Provide the (X, Y) coordinate of the cell's center where the given text is located.  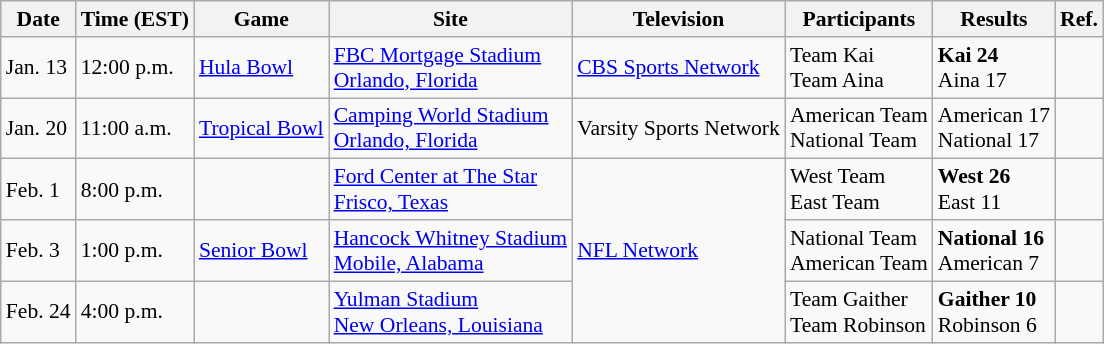
12:00 p.m. (135, 68)
Participants (859, 19)
Senior Bowl (262, 250)
Feb. 3 (38, 250)
Television (678, 19)
Yulman StadiumNew Orleans, Louisiana (451, 312)
Time (EST) (135, 19)
Jan. 20 (38, 128)
NFL Network (678, 250)
American TeamNational Team (859, 128)
8:00 p.m. (135, 190)
Varsity Sports Network (678, 128)
Ref. (1079, 19)
Jan. 13 (38, 68)
Team KaiTeam Aina (859, 68)
11:00 a.m. (135, 128)
Feb. 24 (38, 312)
Game (262, 19)
National 16American 7 (994, 250)
Ford Center at The StarFrisco, Texas (451, 190)
Camping World StadiumOrlando, Florida (451, 128)
Feb. 1 (38, 190)
4:00 p.m. (135, 312)
American 17National 17 (994, 128)
Results (994, 19)
Site (451, 19)
National TeamAmerican Team (859, 250)
Kai 24Aina 17 (994, 68)
West TeamEast Team (859, 190)
Gaither 10Robinson 6 (994, 312)
Date (38, 19)
Team GaitherTeam Robinson (859, 312)
Hula Bowl (262, 68)
1:00 p.m. (135, 250)
Tropical Bowl (262, 128)
FBC Mortgage StadiumOrlando, Florida (451, 68)
CBS Sports Network (678, 68)
Hancock Whitney StadiumMobile, Alabama (451, 250)
West 26East 11 (994, 190)
